Find where the given text appears and provide that cell's center as (x, y) coordinate. 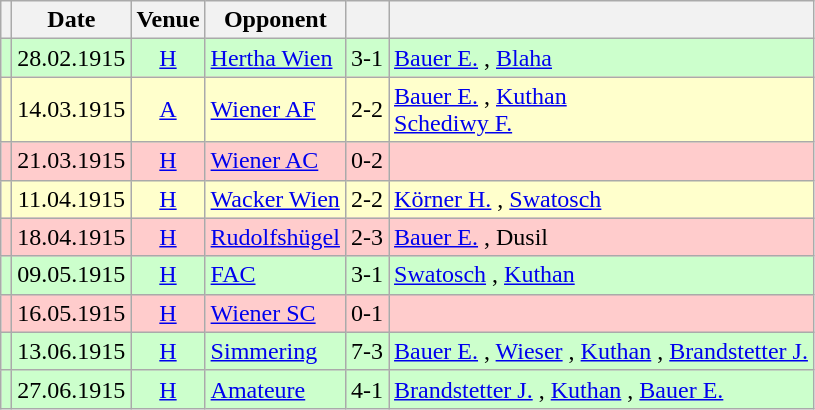
4-1 (366, 389)
18.04.1915 (72, 237)
Bauer E. , Blaha (602, 58)
Wacker Wien (275, 199)
Wiener AC (275, 161)
14.03.1915 (72, 110)
0-2 (366, 161)
Wiener SC (275, 313)
Venue (168, 20)
FAC (275, 275)
0-1 (366, 313)
Swatosch , Kuthan (602, 275)
A (168, 110)
Rudolfshügel (275, 237)
Opponent (275, 20)
21.03.1915 (72, 161)
Hertha Wien (275, 58)
Körner H. , Swatosch (602, 199)
28.02.1915 (72, 58)
2-3 (366, 237)
Bauer E. , Dusil (602, 237)
Brandstetter J. , Kuthan , Bauer E. (602, 389)
16.05.1915 (72, 313)
Bauer E. , Kuthan Schediwy F. (602, 110)
11.04.1915 (72, 199)
27.06.1915 (72, 389)
09.05.1915 (72, 275)
Bauer E. , Wieser , Kuthan , Brandstetter J. (602, 351)
13.06.1915 (72, 351)
Date (72, 20)
Wiener AF (275, 110)
Simmering (275, 351)
7-3 (366, 351)
Amateure (275, 389)
